Capture the cell that displays the provided text and extract its (x, y) central coordinate. 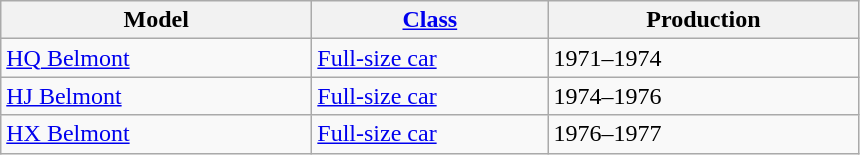
1976–1977 (704, 134)
HJ Belmont (156, 96)
Class (430, 20)
HQ Belmont (156, 58)
1974–1976 (704, 96)
HX Belmont (156, 134)
Production (704, 20)
Model (156, 20)
1971–1974 (704, 58)
